Search for the cell housing the specified text and yield its [X, Y] center coordinate. 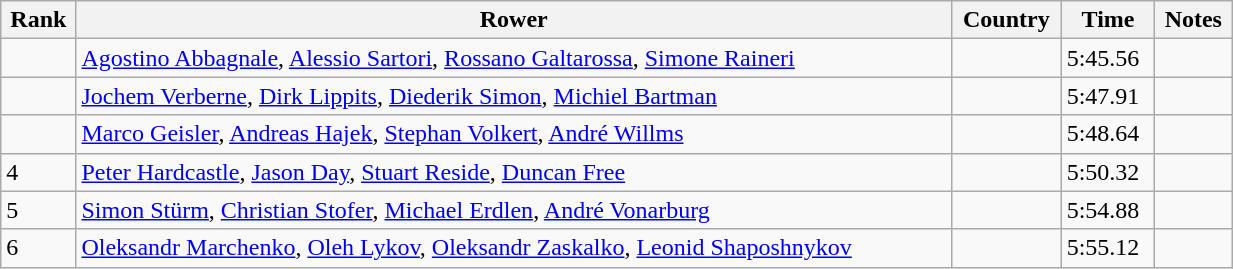
Marco Geisler, Andreas Hajek, Stephan Volkert, André Willms [514, 134]
5:55.12 [1108, 248]
6 [38, 248]
Time [1108, 20]
5:47.91 [1108, 96]
5:45.56 [1108, 58]
Country [1007, 20]
Rower [514, 20]
4 [38, 172]
Agostino Abbagnale, Alessio Sartori, Rossano Galtarossa, Simone Raineri [514, 58]
Notes [1194, 20]
5:48.64 [1108, 134]
Peter Hardcastle, Jason Day, Stuart Reside, Duncan Free [514, 172]
Rank [38, 20]
Oleksandr Marchenko, Oleh Lykov, Oleksandr Zaskalko, Leonid Shaposhnykov [514, 248]
5 [38, 210]
5:50.32 [1108, 172]
Simon Stürm, Christian Stofer, Michael Erdlen, André Vonarburg [514, 210]
Jochem Verberne, Dirk Lippits, Diederik Simon, Michiel Bartman [514, 96]
5:54.88 [1108, 210]
